Scan for the cell matching the given text and deliver its (X, Y) coordinate at center. 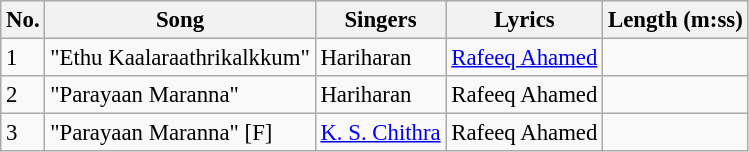
Singers (380, 20)
Lyrics (524, 20)
"Ethu Kaalaraathrikalkkum" (180, 58)
"Parayaan Maranna" [F] (180, 133)
"Parayaan Maranna" (180, 95)
Length (m:ss) (676, 20)
Song (180, 20)
3 (23, 133)
K. S. Chithra (380, 133)
No. (23, 20)
1 (23, 58)
2 (23, 95)
